Return the [x, y] coordinate for the center point of the cell that contains the specified text.  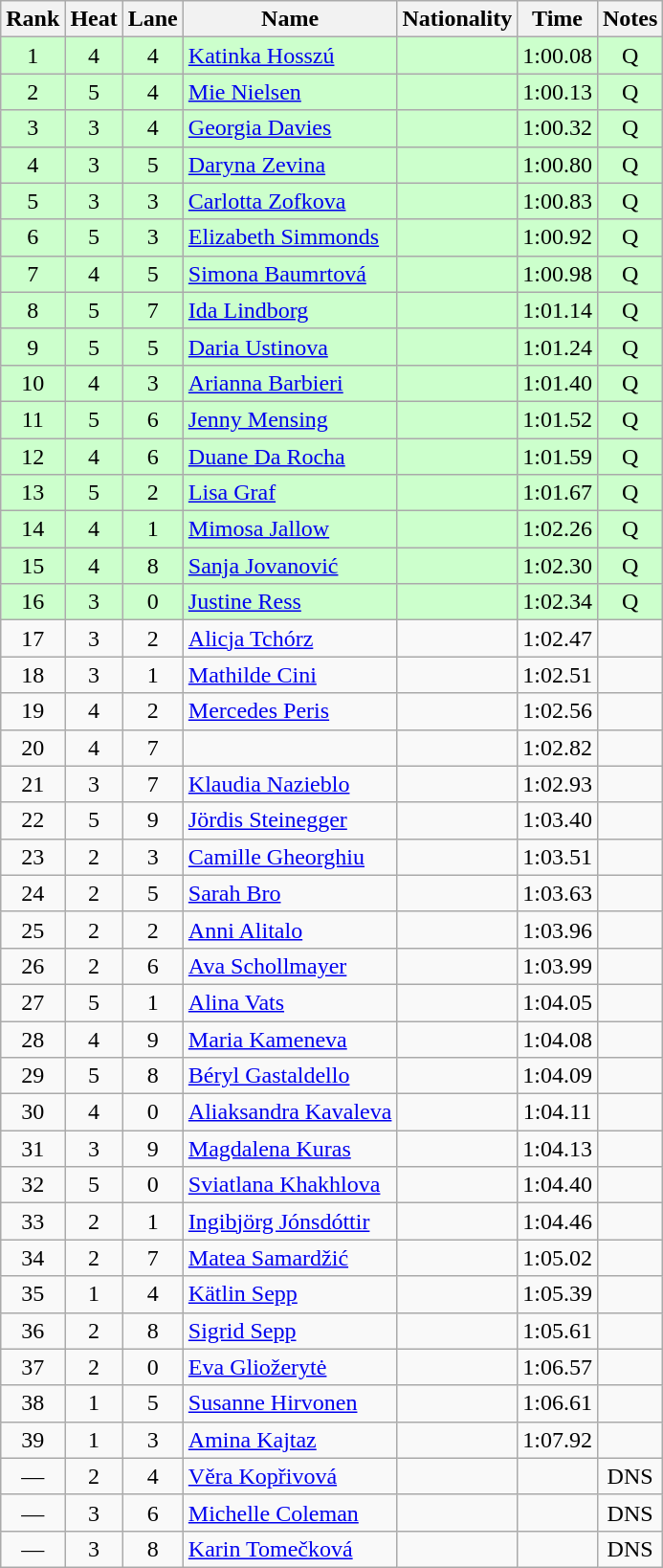
1:02.82 [558, 748]
1:02.51 [558, 675]
39 [33, 1440]
14 [33, 529]
Rank [33, 19]
Ida Lindborg [290, 310]
1:03.96 [558, 930]
1:03.99 [558, 966]
1:04.05 [558, 1002]
1:00.80 [558, 165]
Heat [94, 19]
Maria Kameneva [290, 1039]
1:02.47 [558, 638]
19 [33, 711]
Camille Gheorghiu [290, 857]
1:04.11 [558, 1112]
22 [33, 820]
34 [33, 1258]
Anni Alitalo [290, 930]
Justine Ress [290, 602]
Time [558, 19]
Michelle Coleman [290, 1512]
1:03.63 [558, 893]
Béryl Gastaldello [290, 1076]
1:01.59 [558, 457]
12 [33, 457]
Alina Vats [290, 1002]
Daria Ustinova [290, 347]
Amina Kajtaz [290, 1440]
Kätlin Sepp [290, 1294]
Mathilde Cini [290, 675]
Jenny Mensing [290, 419]
Matea Samardžić [290, 1258]
1:03.40 [558, 820]
15 [33, 566]
1:00.32 [558, 128]
Věra Kopřivová [290, 1476]
1:01.24 [558, 347]
Elizabeth Simmonds [290, 237]
18 [33, 675]
1:04.13 [558, 1149]
1:05.61 [558, 1331]
Mie Nielsen [290, 92]
1:03.51 [558, 857]
Jördis Steinegger [290, 820]
1:01.52 [558, 419]
35 [33, 1294]
1:01.40 [558, 383]
Notes [630, 19]
32 [33, 1185]
38 [33, 1403]
24 [33, 893]
1:00.08 [558, 56]
Simona Baumrtová [290, 274]
17 [33, 638]
25 [33, 930]
Sanja Jovanović [290, 566]
Arianna Barbieri [290, 383]
Lisa Graf [290, 493]
Mercedes Peris [290, 711]
1:04.09 [558, 1076]
33 [33, 1221]
1:02.34 [558, 602]
31 [33, 1149]
1:04.46 [558, 1221]
13 [33, 493]
Mimosa Jallow [290, 529]
Name [290, 19]
Nationality [457, 19]
20 [33, 748]
1:02.26 [558, 529]
21 [33, 784]
Katinka Hosszú [290, 56]
10 [33, 383]
1:02.93 [558, 784]
36 [33, 1331]
26 [33, 966]
27 [33, 1002]
Eva Gliožerytė [290, 1367]
Sarah Bro [290, 893]
1:01.67 [558, 493]
Georgia Davies [290, 128]
1:00.98 [558, 274]
1:01.14 [558, 310]
23 [33, 857]
Alicja Tchórz [290, 638]
1:07.92 [558, 1440]
Aliaksandra Kavaleva [290, 1112]
11 [33, 419]
Karin Tomečková [290, 1549]
1:00.83 [558, 201]
1:06.57 [558, 1367]
1:00.92 [558, 237]
1:06.61 [558, 1403]
Ava Schollmayer [290, 966]
Magdalena Kuras [290, 1149]
Duane Da Rocha [290, 457]
Sigrid Sepp [290, 1331]
30 [33, 1112]
Sviatlana Khakhlova [290, 1185]
1:02.56 [558, 711]
16 [33, 602]
Klaudia Nazieblo [290, 784]
1:02.30 [558, 566]
1:04.08 [558, 1039]
29 [33, 1076]
28 [33, 1039]
Susanne Hirvonen [290, 1403]
Daryna Zevina [290, 165]
1:05.39 [558, 1294]
1:00.13 [558, 92]
Ingibjörg Jónsdóttir [290, 1221]
Carlotta Zofkova [290, 201]
1:04.40 [558, 1185]
Lane [153, 19]
1:05.02 [558, 1258]
37 [33, 1367]
